Detect which cell encompasses the target text, then output its (X, Y) center coordinate. 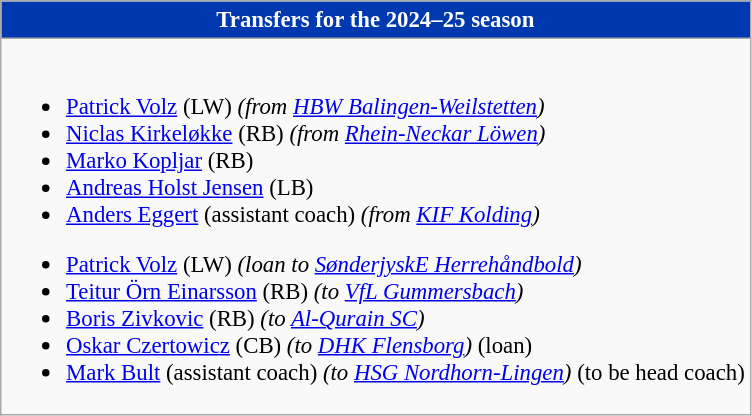
Transfers for the 2024–25 season (376, 20)
